Return [x, y] of the center of cell containing provided text 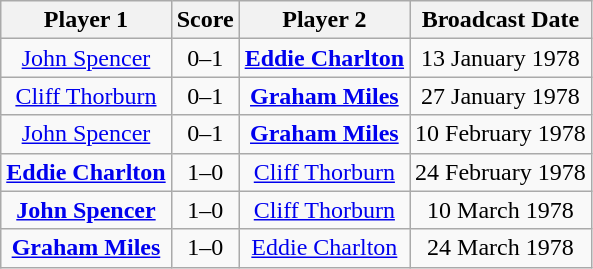
Broadcast Date [501, 20]
27 January 1978 [501, 96]
24 March 1978 [501, 248]
Player 2 [324, 20]
10 March 1978 [501, 210]
Score [205, 20]
10 February 1978 [501, 134]
Player 1 [86, 20]
13 January 1978 [501, 58]
24 February 1978 [501, 172]
